From the cell containing the given text, extract its center point as [x, y] coordinate. 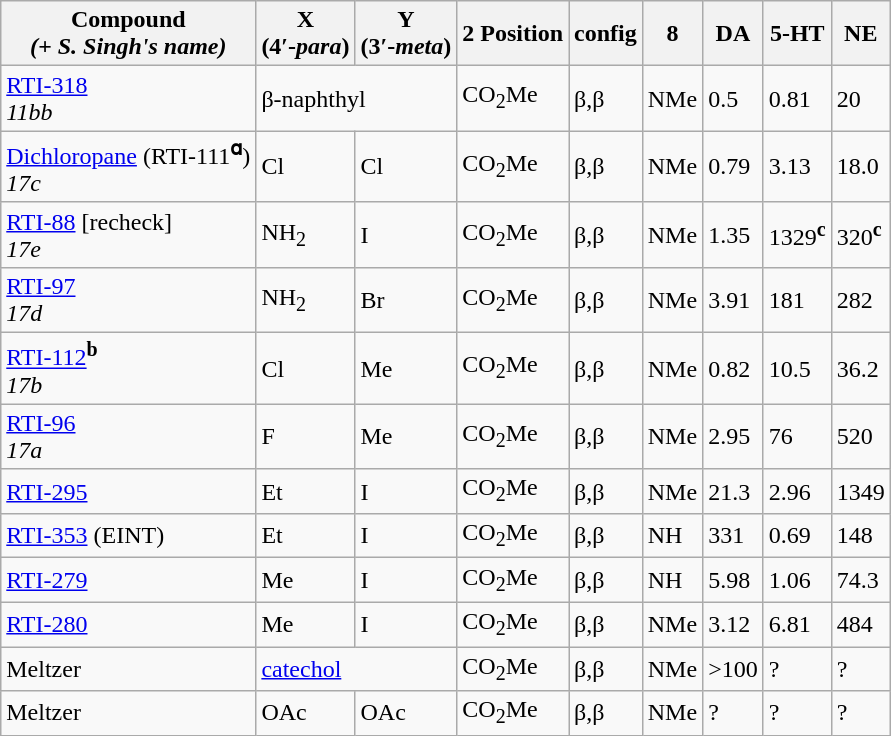
catechol [356, 669]
76 [797, 436]
RTI-280 [128, 624]
config [606, 34]
0.81 [797, 98]
1.35 [734, 234]
10.5 [797, 369]
Dichloropane (RTI-111ɑ)17c [128, 167]
>100 [734, 669]
RTI-295 [128, 491]
74.3 [860, 580]
1.06 [797, 580]
RTI-353 (EINT) [128, 536]
5-HT [797, 34]
2.96 [797, 491]
8 [672, 34]
3.91 [734, 300]
282 [860, 300]
RTI-9717d [128, 300]
RTI-88 [recheck]17e [128, 234]
RTI-9617a [128, 436]
20 [860, 98]
2.95 [734, 436]
181 [797, 300]
148 [860, 536]
DA [734, 34]
331 [734, 536]
3.12 [734, 624]
RTI-31811bb [128, 98]
RTI-279 [128, 580]
36.2 [860, 369]
3.13 [797, 167]
X(4′-para) [306, 34]
1349 [860, 491]
0.69 [797, 536]
21.3 [734, 491]
0.79 [734, 167]
RTI-112b17b [128, 369]
18.0 [860, 167]
0.5 [734, 98]
Y(3′-meta) [406, 34]
5.98 [734, 580]
1329c [797, 234]
F [306, 436]
Br [406, 300]
0.82 [734, 369]
320c [860, 234]
520 [860, 436]
2 Position [513, 34]
484 [860, 624]
6.81 [797, 624]
NE [860, 34]
β-naphthyl [356, 98]
Compound(+ S. Singh's name) [128, 34]
